Extract the (X, Y) coordinate from the center of the cell holding the provided text.  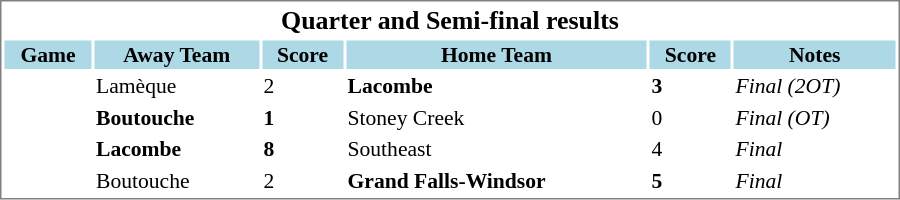
8 (302, 149)
4 (690, 149)
Stoney Creek (496, 118)
Quarter and Semi-final results (450, 20)
5 (690, 180)
1 (302, 118)
3 (690, 86)
Grand Falls-Windsor (496, 180)
Home Team (496, 54)
0 (690, 118)
Final (2OT) (815, 86)
Away Team (176, 54)
Southeast (496, 149)
Lamèque (176, 86)
Game (48, 54)
Final (OT) (815, 118)
Notes (815, 54)
